Provide the [X, Y] coordinate of the cell's center where the given text is located.  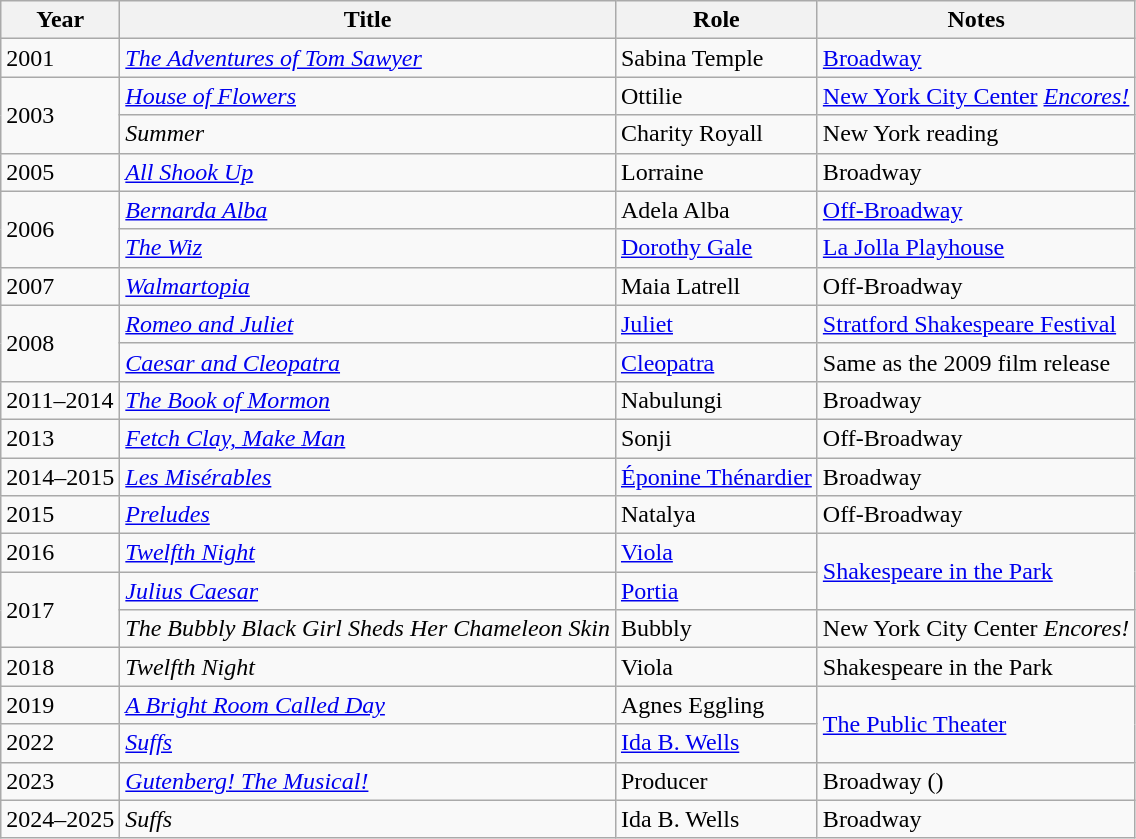
2015 [60, 515]
2006 [60, 229]
2023 [60, 781]
Juliet [716, 324]
Notes [976, 20]
Gutenberg! The Musical! [368, 781]
2019 [60, 705]
The Book of Mormon [368, 400]
Stratford Shakespeare Festival [976, 324]
Year [60, 20]
The Bubbly Black Girl Sheds Her Chameleon Skin [368, 629]
The Public Theater [976, 724]
House of Flowers [368, 96]
The Adventures of Tom Sawyer [368, 58]
Les Misérables [368, 477]
A Bright Room Called Day [368, 705]
Caesar and Cleopatra [368, 362]
2007 [60, 286]
Bubbly [716, 629]
Bernarda Alba [368, 210]
2022 [60, 743]
Sonji [716, 438]
Summer [368, 134]
Broadway () [976, 781]
2005 [60, 172]
2011–2014 [60, 400]
Adela Alba [716, 210]
Lorraine [716, 172]
2001 [60, 58]
2017 [60, 610]
The Wiz [368, 248]
2016 [60, 553]
All Shook Up [368, 172]
La Jolla Playhouse [976, 248]
Éponine Thénardier [716, 477]
2018 [60, 667]
Producer [716, 781]
Cleopatra [716, 362]
Julius Caesar [368, 591]
Fetch Clay, Make Man [368, 438]
2003 [60, 115]
Charity Royall [716, 134]
Sabina Temple [716, 58]
Walmartopia [368, 286]
Title [368, 20]
Same as the 2009 film release [976, 362]
Maia Latrell [716, 286]
Portia [716, 591]
Natalya [716, 515]
Preludes [368, 515]
2013 [60, 438]
Dorothy Gale [716, 248]
Romeo and Juliet [368, 324]
2024–2025 [60, 819]
2014–2015 [60, 477]
Agnes Eggling [716, 705]
2008 [60, 343]
Nabulungi [716, 400]
Ottilie [716, 96]
Role [716, 20]
New York reading [976, 134]
